Detect which cell encompasses the target text, then output its (X, Y) center coordinate. 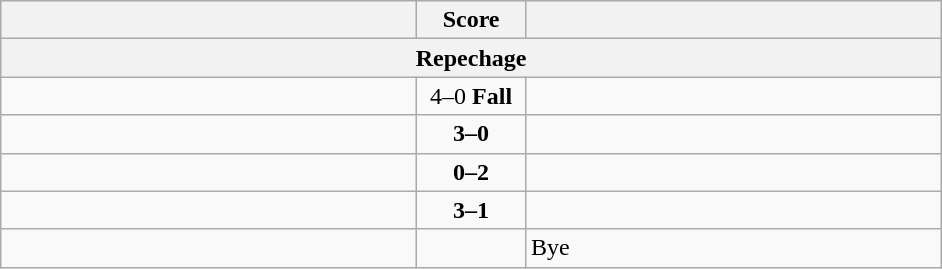
0–2 (472, 172)
3–0 (472, 134)
Repechage (472, 58)
Bye (733, 248)
3–1 (472, 210)
4–0 Fall (472, 96)
Score (472, 20)
